Capture the cell that displays the provided text and extract its (X, Y) central coordinate. 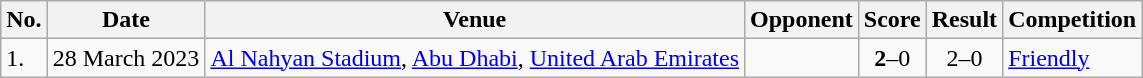
28 March 2023 (126, 58)
Al Nahyan Stadium, Abu Dhabi, United Arab Emirates (475, 58)
No. (24, 20)
Score (892, 20)
Date (126, 20)
Venue (475, 20)
Friendly (1072, 58)
Competition (1072, 20)
1. (24, 58)
Opponent (802, 20)
Result (964, 20)
